Return the [X, Y] coordinate for the center point of the cell that contains the specified text.  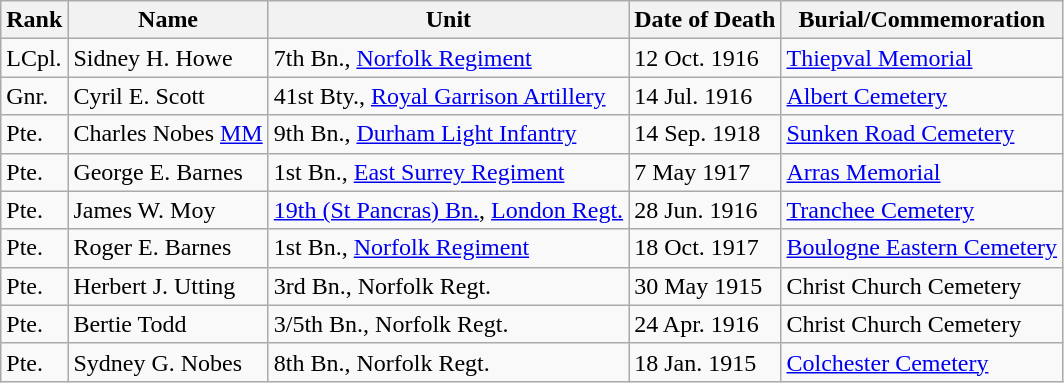
Boulogne Eastern Cemetery [922, 248]
30 May 1915 [705, 286]
Sidney H. Howe [168, 58]
Date of Death [705, 20]
Name [168, 20]
3rd Bn., Norfolk Regt. [448, 286]
Roger E. Barnes [168, 248]
Gnr. [34, 96]
28 Jun. 1916 [705, 210]
Tranchee Cemetery [922, 210]
Charles Nobes MM [168, 134]
8th Bn., Norfolk Regt. [448, 362]
41st Bty., Royal Garrison Artillery [448, 96]
Sunken Road Cemetery [922, 134]
Rank [34, 20]
Albert Cemetery [922, 96]
James W. Moy [168, 210]
Herbert J. Utting [168, 286]
18 Oct. 1917 [705, 248]
Cyril E. Scott [168, 96]
18 Jan. 1915 [705, 362]
14 Jul. 1916 [705, 96]
LCpl. [34, 58]
1st Bn., East Surrey Regiment [448, 172]
Colchester Cemetery [922, 362]
7 May 1917 [705, 172]
1st Bn., Norfolk Regiment [448, 248]
3/5th Bn., Norfolk Regt. [448, 324]
Thiepval Memorial [922, 58]
12 Oct. 1916 [705, 58]
Bertie Todd [168, 324]
14 Sep. 1918 [705, 134]
Burial/Commemoration [922, 20]
7th Bn., Norfolk Regiment [448, 58]
Arras Memorial [922, 172]
Unit [448, 20]
9th Bn., Durham Light Infantry [448, 134]
24 Apr. 1916 [705, 324]
George E. Barnes [168, 172]
19th (St Pancras) Bn., London Regt. [448, 210]
Sydney G. Nobes [168, 362]
